Search for the cell housing the specified text and yield its [X, Y] center coordinate. 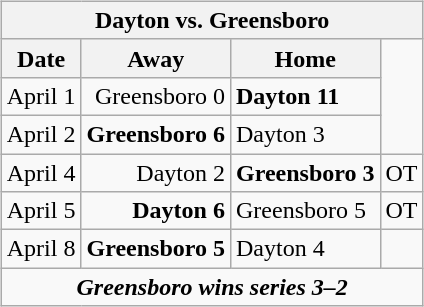
Dayton 2 [156, 173]
Dayton 6 [156, 211]
Dayton vs. Greensboro [212, 20]
April 8 [41, 249]
Greensboro 6 [156, 134]
Greensboro 3 [305, 173]
Date [41, 58]
April 1 [41, 96]
Greensboro 0 [156, 96]
Dayton 11 [305, 96]
Dayton 3 [305, 134]
Greensboro wins series 3–2 [212, 287]
Dayton 4 [305, 249]
Away [156, 58]
April 2 [41, 134]
April 5 [41, 211]
April 4 [41, 173]
Home [305, 58]
